Scan for the cell matching the given text and deliver its (X, Y) coordinate at center. 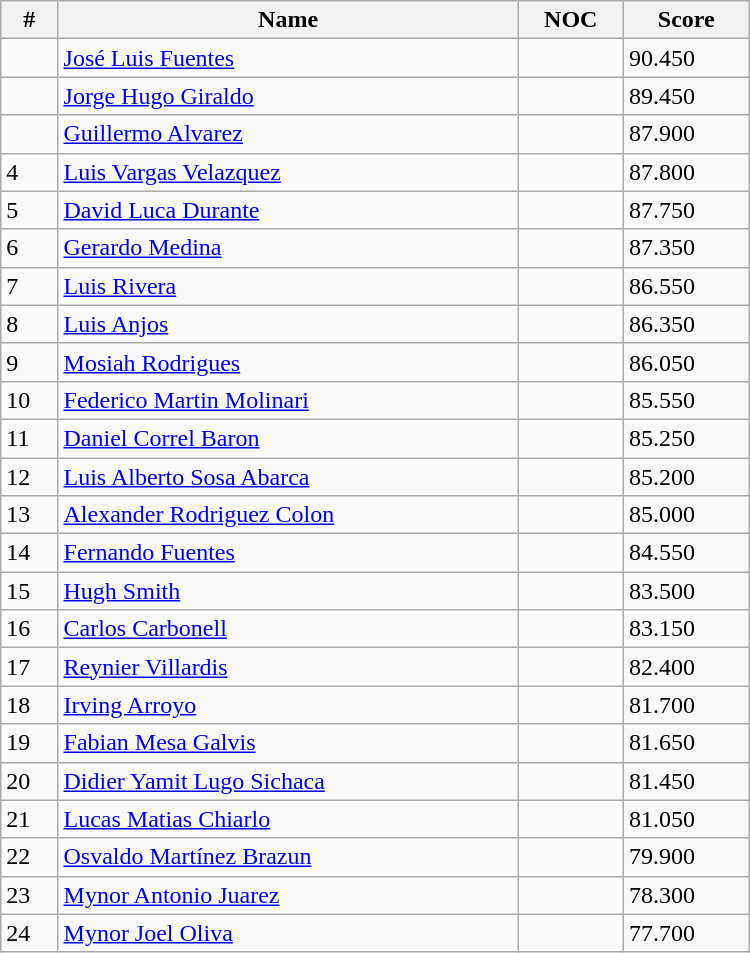
Federico Martin Molinari (288, 400)
Reynier Villardis (288, 667)
89.450 (686, 96)
12 (30, 477)
87.900 (686, 134)
David Luca Durante (288, 210)
Alexander Rodriguez Colon (288, 515)
10 (30, 400)
23 (30, 895)
79.900 (686, 857)
90.450 (686, 58)
22 (30, 857)
14 (30, 553)
11 (30, 438)
21 (30, 819)
Name (288, 20)
83.500 (686, 591)
Guillermo Alvarez (288, 134)
Lucas Matias Chiarlo (288, 819)
13 (30, 515)
82.400 (686, 667)
Gerardo Medina (288, 248)
5 (30, 210)
87.800 (686, 172)
78.300 (686, 895)
24 (30, 933)
Mynor Joel Oliva (288, 933)
Luis Alberto Sosa Abarca (288, 477)
86.050 (686, 362)
8 (30, 324)
81.450 (686, 781)
87.350 (686, 248)
86.350 (686, 324)
16 (30, 629)
4 (30, 172)
Mynor Antonio Juarez (288, 895)
85.550 (686, 400)
Didier Yamit Lugo Sichaca (288, 781)
Irving Arroyo (288, 705)
Fabian Mesa Galvis (288, 743)
87.750 (686, 210)
81.650 (686, 743)
77.700 (686, 933)
17 (30, 667)
15 (30, 591)
85.200 (686, 477)
Luis Anjos (288, 324)
Hugh Smith (288, 591)
85.250 (686, 438)
Score (686, 20)
81.700 (686, 705)
NOC (570, 20)
Carlos Carbonell (288, 629)
Luis Vargas Velazquez (288, 172)
Fernando Fuentes (288, 553)
Luis Rivera (288, 286)
84.550 (686, 553)
18 (30, 705)
7 (30, 286)
83.150 (686, 629)
86.550 (686, 286)
Osvaldo Martínez Brazun (288, 857)
Mosiah Rodrigues (288, 362)
9 (30, 362)
81.050 (686, 819)
19 (30, 743)
85.000 (686, 515)
Jorge Hugo Giraldo (288, 96)
# (30, 20)
Daniel Correl Baron (288, 438)
20 (30, 781)
José Luis Fuentes (288, 58)
6 (30, 248)
